Return the (X, Y) coordinate for the center point of the cell that contains the specified text.  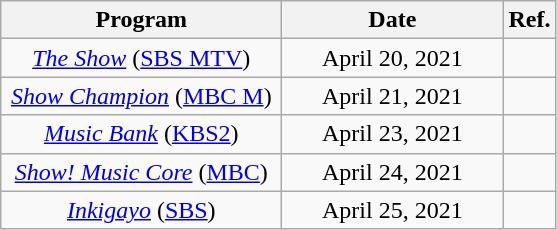
Date (392, 20)
The Show (SBS MTV) (142, 58)
Show Champion (MBC M) (142, 96)
Ref. (530, 20)
April 23, 2021 (392, 134)
April 20, 2021 (392, 58)
Program (142, 20)
Inkigayo (SBS) (142, 210)
Show! Music Core (MBC) (142, 172)
Music Bank (KBS2) (142, 134)
April 21, 2021 (392, 96)
April 24, 2021 (392, 172)
April 25, 2021 (392, 210)
